Capture the cell that displays the provided text and extract its [X, Y] central coordinate. 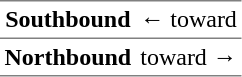
Southbound [68, 20]
toward → [189, 57]
Northbound [68, 57]
← toward [189, 20]
